Return the (x, y) coordinate for the center point of the cell that contains the specified text.  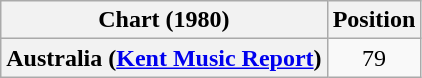
Chart (1980) (164, 20)
79 (374, 58)
Position (374, 20)
Australia (Kent Music Report) (164, 58)
